Scan for the cell matching the given text and deliver its [X, Y] coordinate at center. 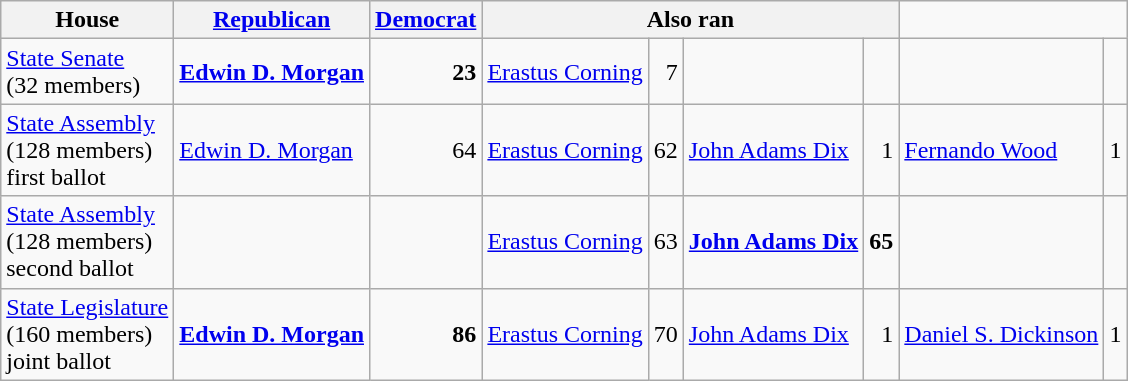
86 [426, 334]
7 [666, 72]
Also ran [690, 20]
Democrat [426, 20]
Republican [272, 20]
62 [666, 150]
State Assembly (128 members) second ballot [88, 242]
State Senate (32 members) [88, 72]
70 [666, 334]
Fernando Wood [1002, 150]
Daniel S. Dickinson [1002, 334]
64 [426, 150]
65 [882, 242]
State Assembly (128 members) first ballot [88, 150]
State Legislature (160 members) joint ballot [88, 334]
23 [426, 72]
House [88, 20]
63 [666, 242]
